From the cell containing the given text, extract its center point as (x, y) coordinate. 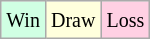
Win (24, 20)
Loss (126, 20)
Draw (72, 20)
